From the cell containing the given text, extract its center point as (x, y) coordinate. 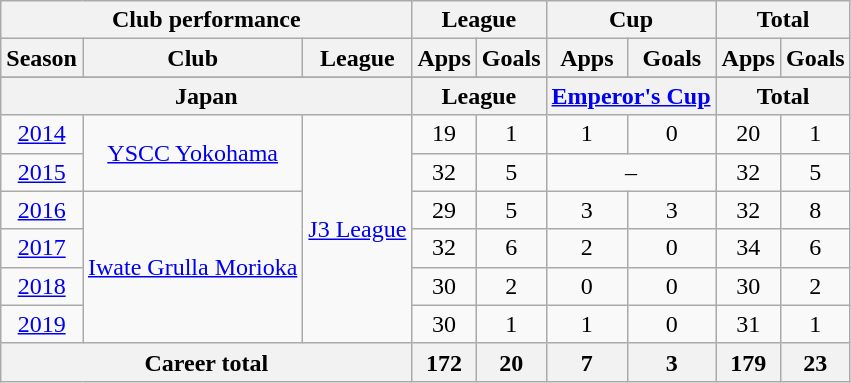
Club (192, 58)
J3 League (358, 229)
23 (815, 362)
2018 (42, 286)
2014 (42, 134)
YSCC Yokohama (192, 153)
– (631, 172)
Cup (631, 20)
31 (748, 324)
7 (587, 362)
2017 (42, 248)
34 (748, 248)
19 (444, 134)
Season (42, 58)
29 (444, 210)
179 (748, 362)
Career total (206, 362)
172 (444, 362)
2015 (42, 172)
Iwate Grulla Morioka (192, 267)
2016 (42, 210)
Club performance (206, 20)
Japan (206, 96)
Emperor's Cup (631, 96)
2019 (42, 324)
8 (815, 210)
